Identify which cell holds the provided text, then report its [X, Y] central coordinate. 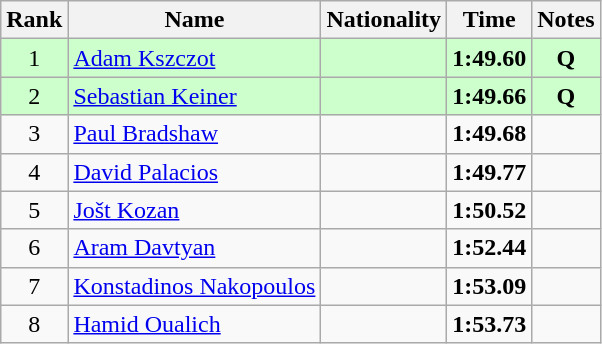
Notes [566, 20]
3 [34, 134]
Paul Bradshaw [194, 134]
Hamid Oualich [194, 324]
Adam Kszczot [194, 58]
1:52.44 [490, 248]
1:53.73 [490, 324]
1:49.68 [490, 134]
4 [34, 172]
1:50.52 [490, 210]
Rank [34, 20]
Konstadinos Nakopoulos [194, 286]
Jošt Kozan [194, 210]
1 [34, 58]
6 [34, 248]
1:53.09 [490, 286]
5 [34, 210]
1:49.60 [490, 58]
Time [490, 20]
Sebastian Keiner [194, 96]
Name [194, 20]
1:49.77 [490, 172]
2 [34, 96]
Nationality [384, 20]
8 [34, 324]
David Palacios [194, 172]
7 [34, 286]
Aram Davtyan [194, 248]
1:49.66 [490, 96]
